Find where the given text appears and provide that cell's center as [X, Y] coordinate. 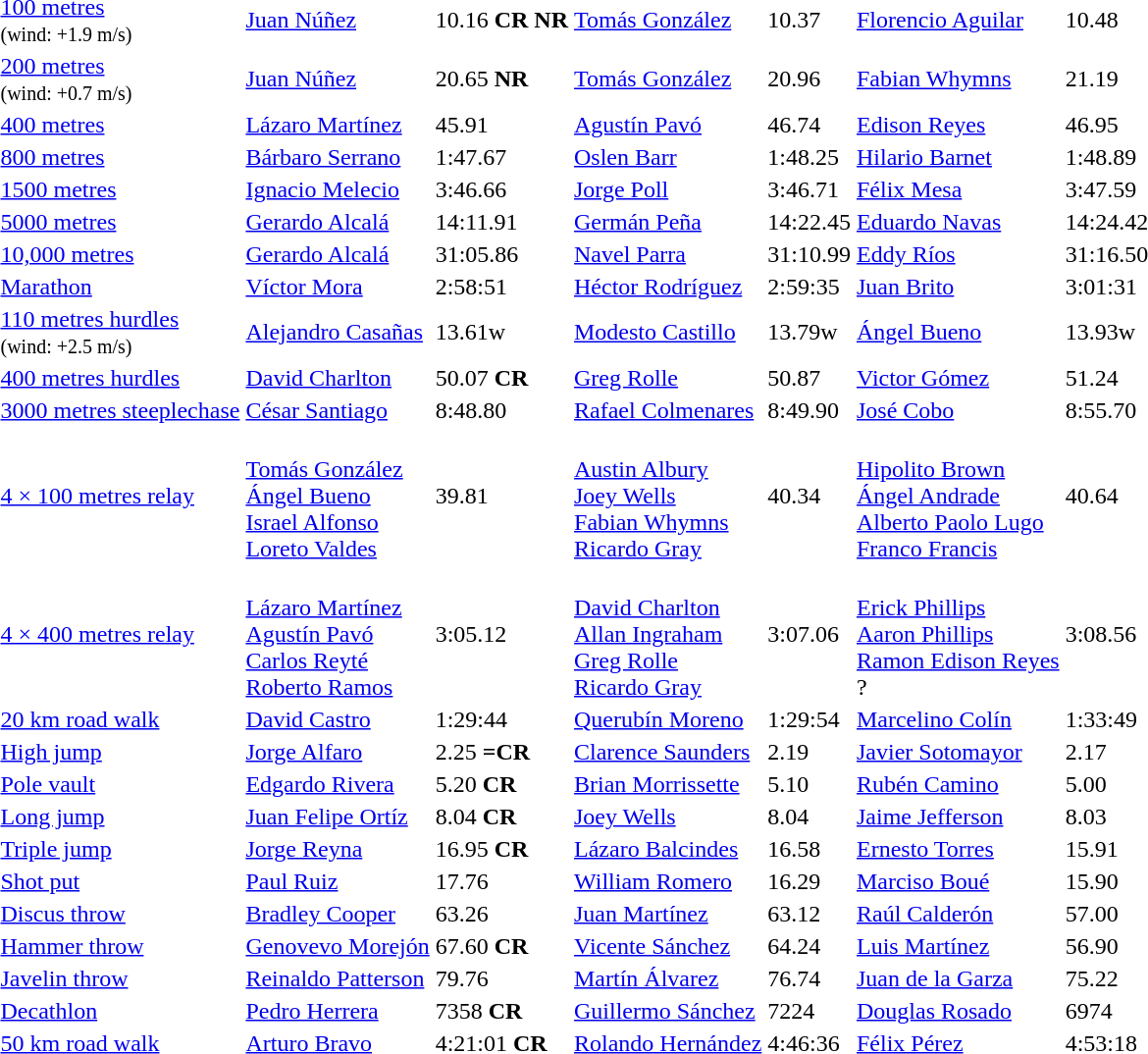
50.87 [809, 378]
14:11.91 [501, 222]
Douglas Rosado [958, 1011]
16.58 [809, 849]
Víctor Mora [338, 287]
Edison Reyes [958, 125]
64.24 [809, 946]
José Cobo [958, 410]
David Charlton [338, 378]
Jorge Alfaro [338, 752]
Martín Álvarez [668, 978]
Paul Ruiz [338, 881]
5.20 CR [501, 784]
Navel Parra [668, 254]
Modesto Castillo [668, 332]
3:05.12 [501, 634]
Eddy Ríos [958, 254]
Javier Sotomayor [958, 752]
Marcelino Colín [958, 719]
16.95 CR [501, 849]
Victor Gómez [958, 378]
Reinaldo Patterson [338, 978]
1:29:44 [501, 719]
Brian Morrissette [668, 784]
76.74 [809, 978]
39.81 [501, 496]
Jorge Poll [668, 189]
Juan Felipe Ortíz [338, 817]
Jorge Reyna [338, 849]
Rubén Camino [958, 784]
Genovevo Morejón [338, 946]
Vicente Sánchez [668, 946]
Germán Peña [668, 222]
Félix Mesa [958, 189]
17.76 [501, 881]
3:46.71 [809, 189]
Tomás González [668, 79]
13.79w [809, 332]
Querubín Moreno [668, 719]
2.25 =CR [501, 752]
Jaime Jefferson [958, 817]
Juan de la Garza [958, 978]
2.19 [809, 752]
5.10 [809, 784]
3:46.66 [501, 189]
Juan Núñez [338, 79]
David CharltonAllan IngrahamGreg RolleRicardo Gray [668, 634]
Marciso Boué [958, 881]
Bradley Cooper [338, 914]
Edgardo Rivera [338, 784]
Bárbaro Serrano [338, 157]
63.26 [501, 914]
46.74 [809, 125]
David Castro [338, 719]
Erick PhillipsAaron PhillipsRamon Edison Reyes? [958, 634]
Pedro Herrera [338, 1011]
2:59:35 [809, 287]
3:07.06 [809, 634]
8:49.90 [809, 410]
13.61w [501, 332]
Guillermo Sánchez [668, 1011]
Luis Martínez [958, 946]
Eduardo Navas [958, 222]
31:10.99 [809, 254]
Juan Martínez [668, 914]
2:58:51 [501, 287]
Agustín Pavó [668, 125]
45.91 [501, 125]
1:29:54 [809, 719]
20.65 NR [501, 79]
Ernesto Torres [958, 849]
William Romero [668, 881]
César Santiago [338, 410]
1:48.25 [809, 157]
8:48.80 [501, 410]
Rafael Colmenares [668, 410]
Greg Rolle [668, 378]
Raúl Calderón [958, 914]
Ángel Bueno [958, 332]
16.29 [809, 881]
Héctor Rodríguez [668, 287]
8.04 [809, 817]
8.04 CR [501, 817]
Tomás GonzálezÁngel BuenoIsrael AlfonsoLoreto Valdes [338, 496]
67.60 CR [501, 946]
50.07 CR [501, 378]
Hilario Barnet [958, 157]
Clarence Saunders [668, 752]
Hipolito BrownÁngel AndradeAlberto Paolo LugoFranco Francis [958, 496]
Juan Brito [958, 287]
Alejandro Casañas [338, 332]
31:05.86 [501, 254]
Lázaro Martínez [338, 125]
7358 CR [501, 1011]
Austin AlburyJoey WellsFabian WhymnsRicardo Gray [668, 496]
Ignacio Melecio [338, 189]
63.12 [809, 914]
Joey Wells [668, 817]
14:22.45 [809, 222]
20.96 [809, 79]
Oslen Barr [668, 157]
7224 [809, 1011]
Fabian Whymns [958, 79]
79.76 [501, 978]
Lázaro Balcindes [668, 849]
1:47.67 [501, 157]
Lázaro MartínezAgustín PavóCarlos ReytéRoberto Ramos [338, 634]
40.34 [809, 496]
